For the text-containing cell, return its midpoint in [x, y] coordinate format. 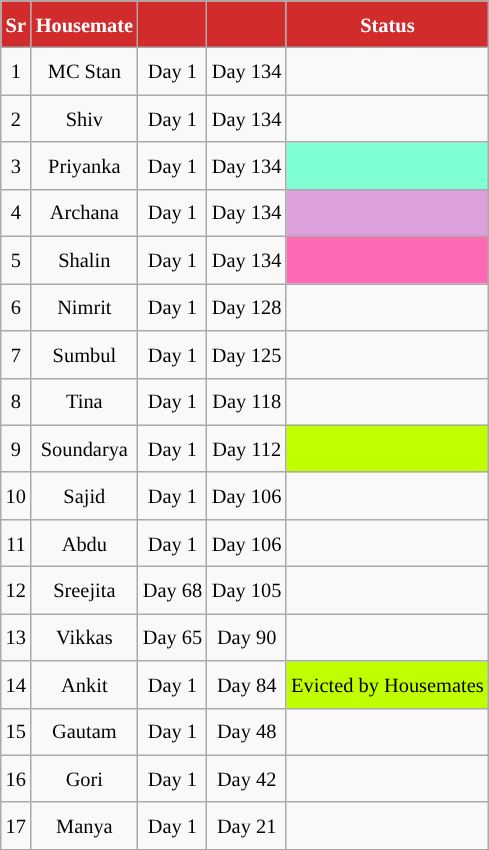
8 [16, 402]
15 [16, 732]
Sr [16, 24]
Day 65 [172, 636]
Nimrit [84, 306]
Soundarya [84, 448]
10 [16, 496]
Gori [84, 778]
Day 42 [246, 778]
Day 128 [246, 306]
2 [16, 118]
13 [16, 636]
Day 84 [246, 684]
Day 90 [246, 636]
Archana [84, 212]
Sumbul [84, 354]
1 [16, 72]
Ankit [84, 684]
Housemate [84, 24]
Status [387, 24]
3 [16, 166]
Evicted by Housemates [387, 684]
Vikkas [84, 636]
14 [16, 684]
17 [16, 826]
Sreejita [84, 590]
11 [16, 542]
Day 68 [172, 590]
Tina [84, 402]
MC Stan [84, 72]
Day 125 [246, 354]
16 [16, 778]
Day 112 [246, 448]
Day 48 [246, 732]
Sajid [84, 496]
Day 118 [246, 402]
Day 105 [246, 590]
9 [16, 448]
Priyanka [84, 166]
Gautam [84, 732]
6 [16, 306]
5 [16, 260]
Day 21 [246, 826]
Abdu [84, 542]
12 [16, 590]
Manya [84, 826]
7 [16, 354]
4 [16, 212]
Shalin [84, 260]
Shiv [84, 118]
